Pinpoint the cell where the given text exists, returning its (X, Y) midpoint coordinate. 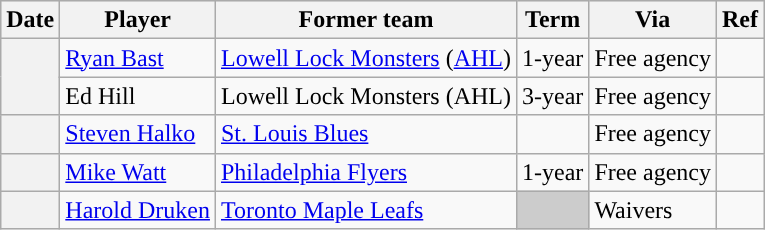
Waivers (653, 210)
Former team (366, 20)
Date (30, 20)
3-year (552, 96)
St. Louis Blues (366, 134)
Mike Watt (138, 172)
Steven Halko (138, 134)
Term (552, 20)
Philadelphia Flyers (366, 172)
Ref (740, 20)
Player (138, 20)
Toronto Maple Leafs (366, 210)
Ed Hill (138, 96)
Via (653, 20)
Ryan Bast (138, 58)
Harold Druken (138, 210)
